Search for the cell housing the specified text and yield its [x, y] center coordinate. 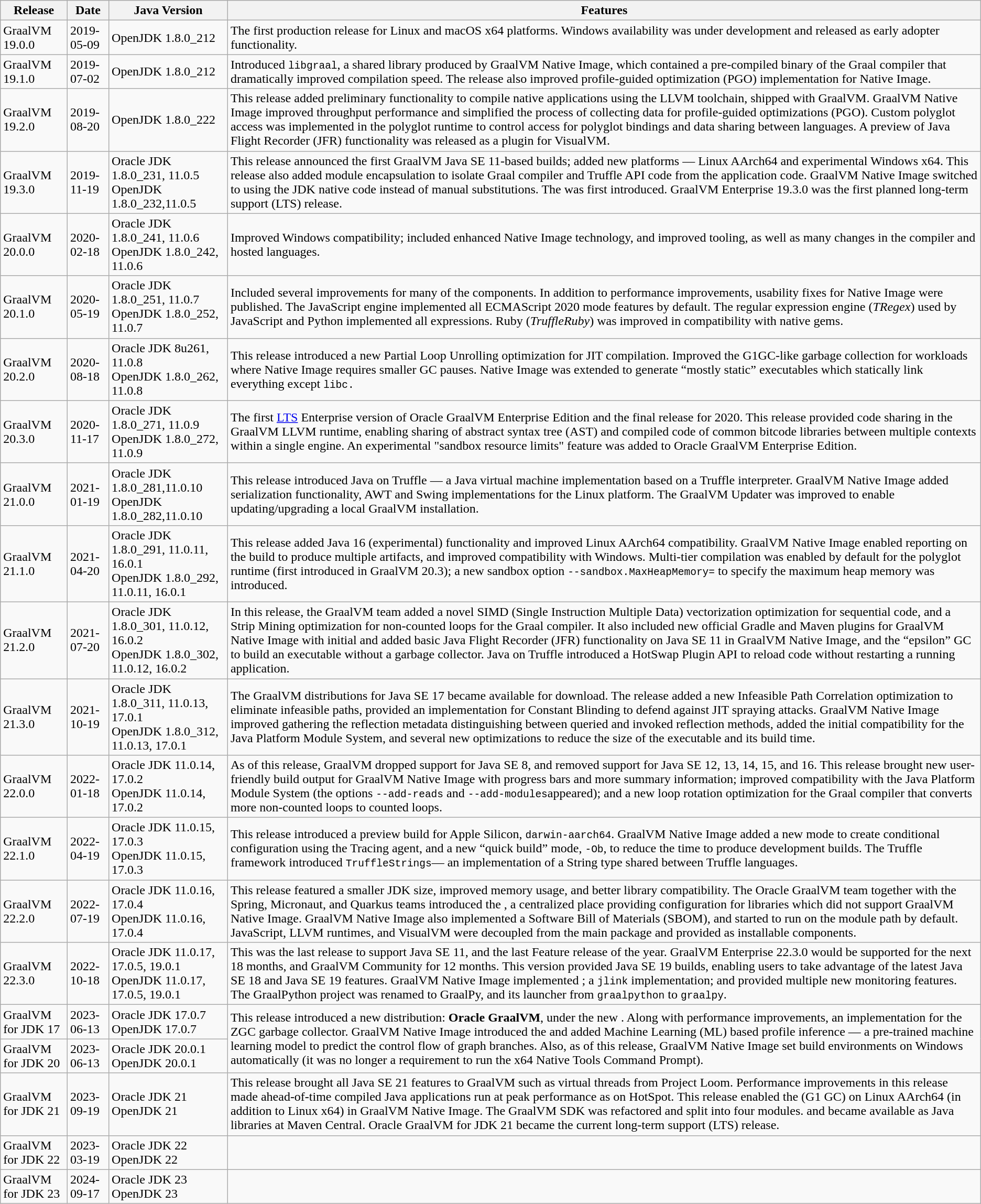
2021-01-19 [88, 494]
OpenJDK 1.8.0_222 [169, 120]
Oracle JDK 23 OpenJDK 23 [169, 1187]
Oracle JDK 1.8.0_301, 11.0.12, 16.0.2OpenJDK 1.8.0_302, 11.0.12, 16.0.2 [169, 640]
Oracle JDK 11.0.14, 17.0.2OpenJDK 11.0.14, 17.0.2 [169, 786]
GraalVM 20.2.0 [34, 369]
2022-10-18 [88, 974]
GraalVM for JDK 23 [34, 1187]
2022-04-19 [88, 849]
2021-04-20 [88, 563]
Oracle JDK 1.8.0_251, 11.0.7OpenJDK 1.8.0_252, 11.0.7 [169, 307]
GraalVM 20.1.0 [34, 307]
Oracle JDK 11.0.16, 17.0.4OpenJDK 11.0.16, 17.0.4 [169, 911]
2019-07-02 [88, 71]
Date [88, 10]
Oracle JDK 1.8.0_241, 11.0.6OpenJDK 1.8.0_242, 11.0.6 [169, 244]
2020-11-17 [88, 432]
Release [34, 10]
2020-08-18 [88, 369]
GraalVM 22.2.0 [34, 911]
Oracle JDK 1.8.0_281,11.0.10OpenJDK 1.8.0_282,11.0.10 [169, 494]
GraalVM 22.1.0 [34, 849]
Features [604, 10]
Oracle JDK 11.0.15, 17.0.3OpenJDK 11.0.15, 17.0.3 [169, 849]
2023-09-19 [88, 1104]
GraalVM 21.1.0 [34, 563]
GraalVM 20.3.0 [34, 432]
GraalVM 20.0.0 [34, 244]
GraalVM 19.0.0 [34, 38]
Oracle JDK 21 OpenJDK 21 [169, 1104]
2022-07-19 [88, 911]
GraalVM 19.1.0 [34, 71]
Oracle JDK 11.0.17, 17.0.5, 19.0.1OpenJDK 11.0.17, 17.0.5, 19.0.1 [169, 974]
GraalVM 19.3.0 [34, 182]
2022-01-18 [88, 786]
GraalVM for JDK 20 [34, 1056]
Oracle JDK 20.0.1OpenJDK 20.0.1 [169, 1056]
Oracle JDK 1.8.0_231, 11.0.5OpenJDK 1.8.0_232,11.0.5 [169, 182]
GraalVM 21.2.0 [34, 640]
GraalVM for JDK 21 [34, 1104]
Java Version [169, 10]
GraalVM 22.3.0 [34, 974]
2024-09-17 [88, 1187]
GraalVM 21.3.0 [34, 717]
GraalVM 21.0.0 [34, 494]
Oracle JDK 1.8.0_291, 11.0.11, 16.0.1OpenJDK 1.8.0_292, 11.0.11, 16.0.1 [169, 563]
2019-08-20 [88, 120]
Oracle JDK 22 OpenJDK 22 [169, 1152]
Oracle JDK 1.8.0_311, 11.0.13, 17.0.1OpenJDK 1.8.0_312, 11.0.13, 17.0.1 [169, 717]
GraalVM for JDK 22 [34, 1152]
Oracle JDK 1.8.0_271, 11.0.9OpenJDK 1.8.0_272, 11.0.9 [169, 432]
GraalVM for JDK 17 [34, 1022]
2019-05-09 [88, 38]
2020-02-18 [88, 244]
2020-05-19 [88, 307]
2021-10-19 [88, 717]
2021-07-20 [88, 640]
Oracle JDK 8u261, 11.0.8OpenJDK 1.8.0_262, 11.0.8 [169, 369]
GraalVM 22.0.0 [34, 786]
Oracle JDK 17.0.7OpenJDK 17.0.7 [169, 1022]
2019-11-19 [88, 182]
GraalVM 19.2.0 [34, 120]
2023-03-19 [88, 1152]
